Locate the cell with the specified text and output its [x, y] center coordinate. 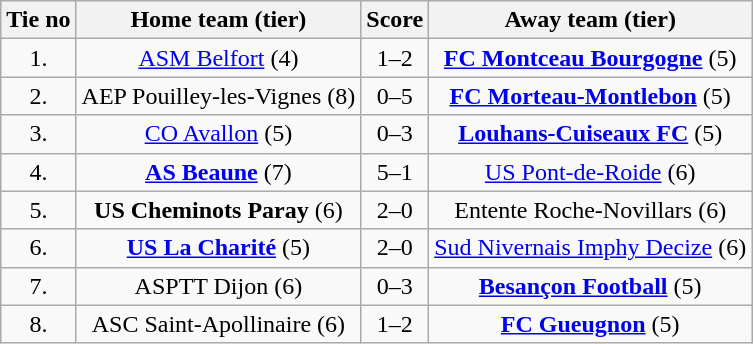
FC Montceau Bourgogne (5) [590, 58]
US Pont-de-Roide (6) [590, 172]
0–5 [395, 96]
4. [38, 172]
8. [38, 324]
Score [395, 20]
ASM Belfort (4) [218, 58]
2. [38, 96]
US Cheminots Paray (6) [218, 210]
Home team (tier) [218, 20]
6. [38, 248]
Besançon Football (5) [590, 286]
Sud Nivernais Imphy Decize (6) [590, 248]
Tie no [38, 20]
ASC Saint-Apollinaire (6) [218, 324]
3. [38, 134]
Entente Roche-Novillars (6) [590, 210]
7. [38, 286]
Away team (tier) [590, 20]
FC Gueugnon (5) [590, 324]
AEP Pouilley-les-Vignes (8) [218, 96]
US La Charité (5) [218, 248]
CO Avallon (5) [218, 134]
AS Beaune (7) [218, 172]
FC Morteau-Montlebon (5) [590, 96]
Louhans-Cuiseaux FC (5) [590, 134]
1. [38, 58]
ASPTT Dijon (6) [218, 286]
5–1 [395, 172]
5. [38, 210]
